Pinpoint the cell where the given text exists, returning its [X, Y] midpoint coordinate. 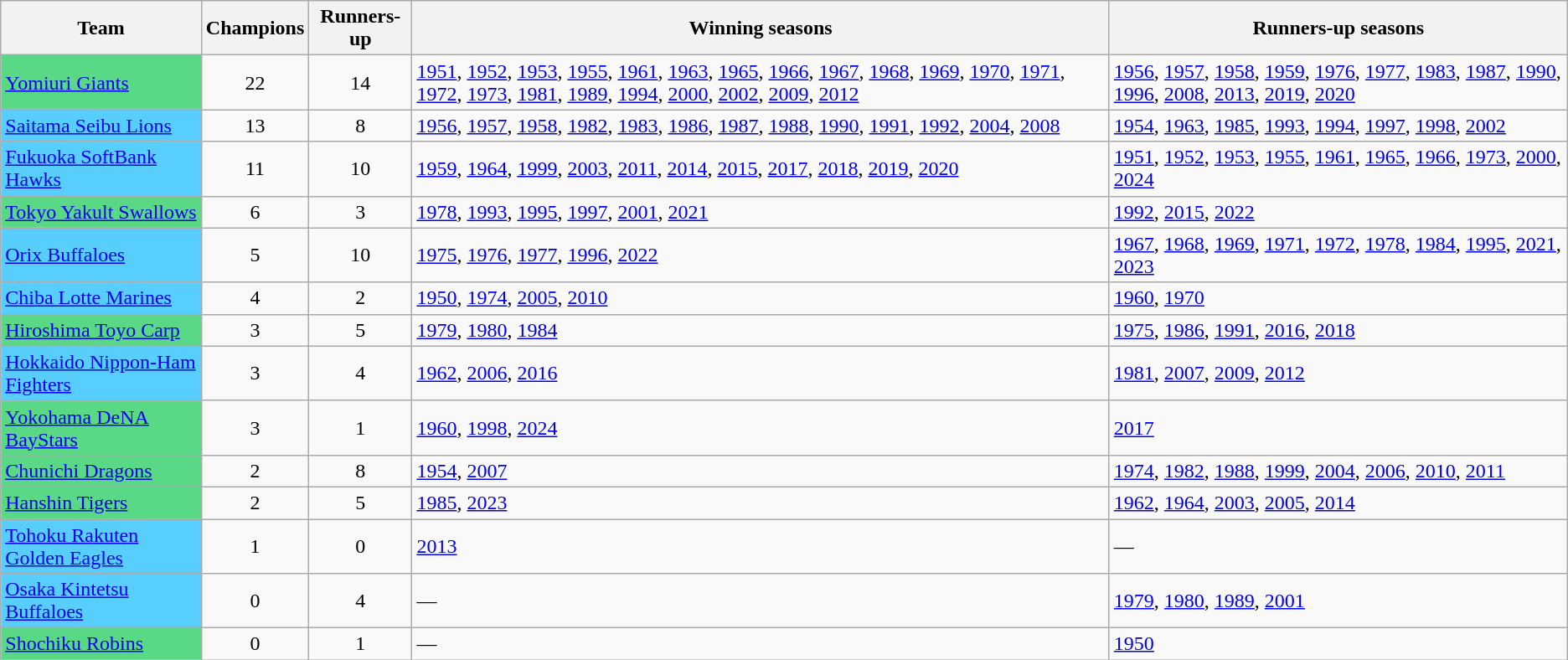
1959, 1964, 1999, 2003, 2011, 2014, 2015, 2017, 2018, 2019, 2020 [761, 169]
1950 [1338, 644]
22 [255, 82]
6 [255, 212]
Yokohama DeNA BayStars [101, 427]
Hokkaido Nippon-Ham Fighters [101, 374]
Osaka Kintetsu Buffaloes [101, 601]
1960, 1970 [1338, 298]
1974, 1982, 1988, 1999, 2004, 2006, 2010, 2011 [1338, 471]
Runners-up seasons [1338, 28]
1956, 1957, 1958, 1959, 1976, 1977, 1983, 1987, 1990, 1996, 2008, 2013, 2019, 2020 [1338, 82]
Orix Buffaloes [101, 255]
1979, 1980, 1984 [761, 330]
1981, 2007, 2009, 2012 [1338, 374]
1954, 2007 [761, 471]
14 [360, 82]
Shochiku Robins [101, 644]
1992, 2015, 2022 [1338, 212]
1954, 1963, 1985, 1993, 1994, 1997, 1998, 2002 [1338, 126]
Runners-up [360, 28]
Yomiuri Giants [101, 82]
Fukuoka SoftBank Hawks [101, 169]
1967, 1968, 1969, 1971, 1972, 1978, 1984, 1995, 2021, 2023 [1338, 255]
Winning seasons [761, 28]
1951, 1952, 1953, 1955, 1961, 1963, 1965, 1966, 1967, 1968, 1969, 1970, 1971, 1972, 1973, 1981, 1989, 1994, 2000, 2002, 2009, 2012 [761, 82]
1978, 1993, 1995, 1997, 2001, 2021 [761, 212]
13 [255, 126]
1962, 2006, 2016 [761, 374]
Hiroshima Toyo Carp [101, 330]
Tohoku Rakuten Golden Eagles [101, 546]
Tokyo Yakult Swallows [101, 212]
1951, 1952, 1953, 1955, 1961, 1965, 1966, 1973, 2000, 2024 [1338, 169]
Champions [255, 28]
11 [255, 169]
Chiba Lotte Marines [101, 298]
Hanshin Tigers [101, 503]
1960, 1998, 2024 [761, 427]
Team [101, 28]
2017 [1338, 427]
1962, 1964, 2003, 2005, 2014 [1338, 503]
1956, 1957, 1958, 1982, 1983, 1986, 1987, 1988, 1990, 1991, 1992, 2004, 2008 [761, 126]
Saitama Seibu Lions [101, 126]
2013 [761, 546]
1975, 1986, 1991, 2016, 2018 [1338, 330]
1975, 1976, 1977, 1996, 2022 [761, 255]
1985, 2023 [761, 503]
1979, 1980, 1989, 2001 [1338, 601]
Chunichi Dragons [101, 471]
1950, 1974, 2005, 2010 [761, 298]
